Search for the cell housing the specified text and yield its [x, y] center coordinate. 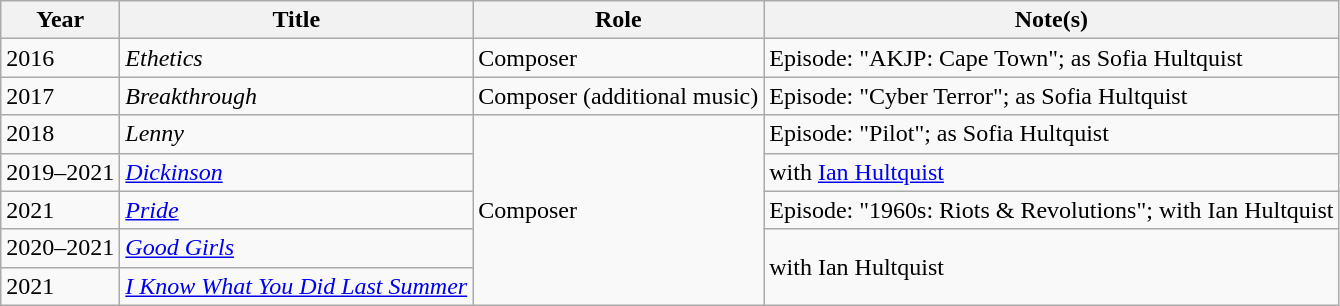
I Know What You Did Last Summer [296, 286]
Note(s) [1052, 20]
2017 [60, 96]
Title [296, 20]
Dickinson [296, 172]
Good Girls [296, 248]
Composer (additional music) [618, 96]
2016 [60, 58]
Episode: "1960s: Riots & Revolutions"; with Ian Hultquist [1052, 210]
Breakthrough [296, 96]
Episode: "AKJP: Cape Town"; as Sofia Hultquist [1052, 58]
Year [60, 20]
Ethetics [296, 58]
2020–2021 [60, 248]
Lenny [296, 134]
Episode: "Pilot"; as Sofia Hultquist [1052, 134]
Episode: "Cyber Terror"; as Sofia Hultquist [1052, 96]
Pride [296, 210]
2018 [60, 134]
Role [618, 20]
2019–2021 [60, 172]
